Extract the [X, Y] coordinate from the center of the cell holding the provided text.  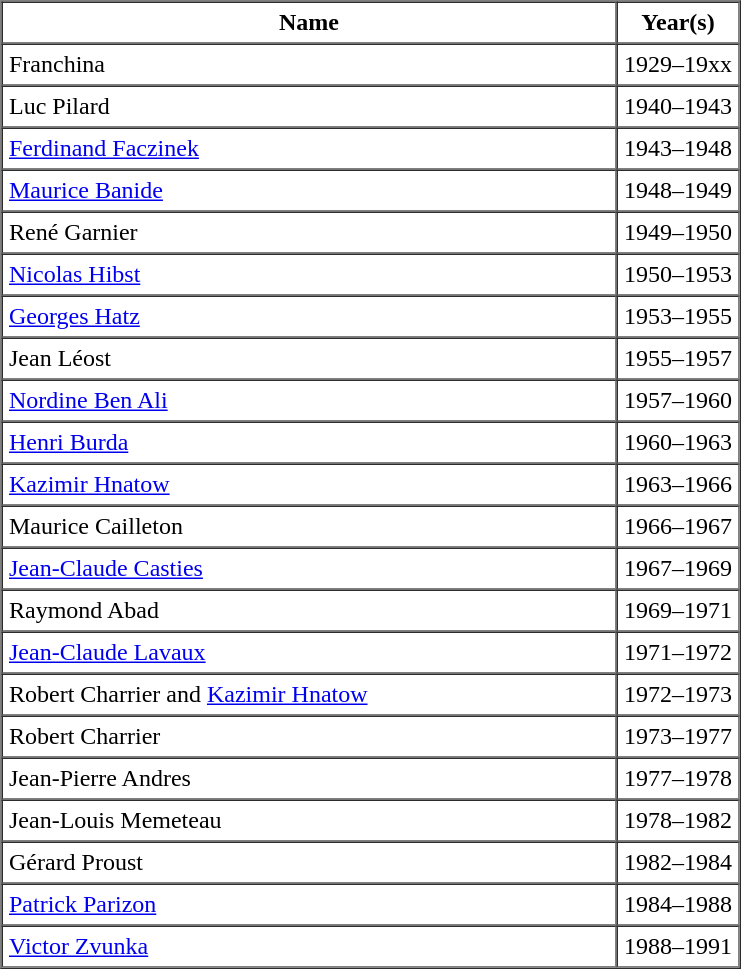
Henri Burda [310, 443]
1950–1953 [678, 275]
1988–1991 [678, 947]
1978–1982 [678, 821]
1940–1943 [678, 107]
1969–1971 [678, 611]
1929–19xx [678, 65]
Raymond Abad [310, 611]
Robert Charrier and Kazimir Hnatow [310, 695]
Jean-Louis Memeteau [310, 821]
Jean-Claude Lavaux [310, 653]
1982–1984 [678, 863]
Gérard Proust [310, 863]
1960–1963 [678, 443]
Luc Pilard [310, 107]
1972–1973 [678, 695]
Victor Zvunka [310, 947]
Franchina [310, 65]
1967–1969 [678, 569]
1973–1977 [678, 737]
Nordine Ben Ali [310, 401]
1966–1967 [678, 527]
Jean-Pierre Andres [310, 779]
1943–1948 [678, 149]
1984–1988 [678, 905]
1953–1955 [678, 317]
1977–1978 [678, 779]
Nicolas Hibst [310, 275]
1971–1972 [678, 653]
1957–1960 [678, 401]
Kazimir Hnatow [310, 485]
Maurice Cailleton [310, 527]
Year(s) [678, 23]
Jean-Claude Casties [310, 569]
René Garnier [310, 233]
Robert Charrier [310, 737]
Ferdinand Faczinek [310, 149]
Georges Hatz [310, 317]
Jean Léost [310, 359]
Patrick Parizon [310, 905]
1948–1949 [678, 191]
1963–1966 [678, 485]
1955–1957 [678, 359]
Name [310, 23]
Maurice Banide [310, 191]
1949–1950 [678, 233]
